Identify which cell holds the provided text, then report its (x, y) central coordinate. 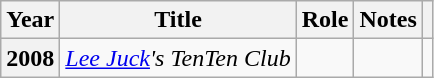
Year (30, 20)
Lee Juck's TenTen Club (178, 58)
Role (325, 20)
2008 (30, 58)
Notes (388, 20)
Title (178, 20)
